Return [X, Y] of the center of cell containing provided text 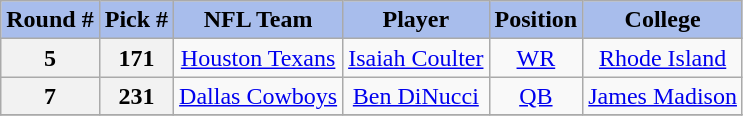
Isaiah Coulter [416, 58]
171 [136, 58]
Round # [50, 20]
231 [136, 96]
Player [416, 20]
Position [536, 20]
Ben DiNucci [416, 96]
Houston Texans [258, 58]
College [663, 20]
7 [50, 96]
Pick # [136, 20]
James Madison [663, 96]
NFL Team [258, 20]
WR [536, 58]
5 [50, 58]
Dallas Cowboys [258, 96]
Rhode Island [663, 58]
QB [536, 96]
